Extract the (x, y) coordinate from the center of the cell holding the provided text.  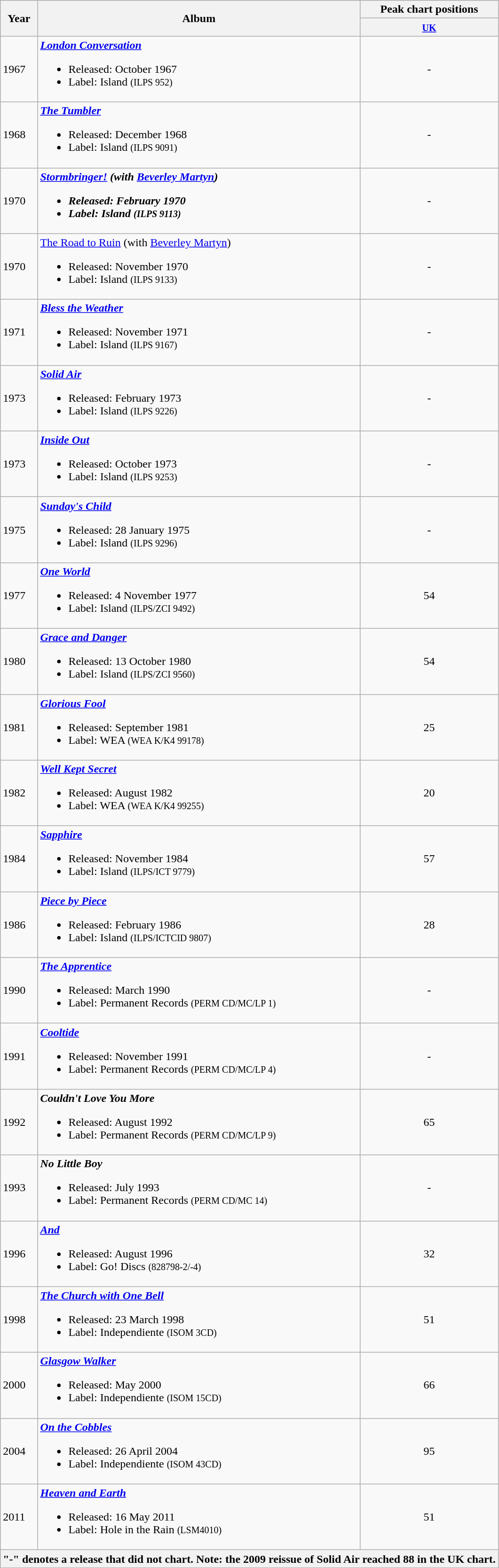
Glasgow WalkerReleased: May 2000Label: Independiente (ISOM 15CD) (199, 1385)
SapphireReleased: November 1984Label: Island (ILPS/ICT 9779) (199, 859)
1996 (19, 1254)
"-" denotes a release that did not chart. Note: the 2009 reissue of Solid Air reached 88 in the UK chart. (249, 1559)
1992 (19, 1122)
1991 (19, 1056)
Album (199, 18)
Couldn't Love You MoreReleased: August 1992Label: Permanent Records (PERM CD/MC/LP 9) (199, 1122)
1984 (19, 859)
Piece by PieceReleased: February 1986Label: Island (ILPS/ICTCID 9807) (199, 925)
1993 (19, 1188)
The Church with One BellReleased: 23 March 1998Label: Independiente (ISOM 3CD) (199, 1319)
2004 (19, 1451)
Inside OutReleased: October 1973Label: Island (ILPS 9253) (199, 464)
20 (429, 793)
London ConversationReleased: October 1967Label: Island (ILPS 952) (199, 69)
1990 (19, 991)
1980 (19, 661)
UK (429, 27)
Glorious FoolReleased: September 1981Label: WEA (WEA K/K4 99178) (199, 727)
25 (429, 727)
95 (429, 1451)
66 (429, 1385)
1967 (19, 69)
On the CobblesReleased: 26 April 2004Label: Independiente (ISOM 43CD) (199, 1451)
2000 (19, 1385)
Heaven and EarthReleased: 16 May 2011Label: Hole in the Rain (LSM4010) (199, 1517)
The Road to Ruin (with Beverley Martyn)Released: November 1970Label: Island (ILPS 9133) (199, 266)
Year (19, 18)
1998 (19, 1319)
57 (429, 859)
1975 (19, 530)
1981 (19, 727)
1977 (19, 595)
Peak chart positions (429, 9)
The TumblerReleased: December 1968Label: Island (ILPS 9091) (199, 135)
Sunday's ChildReleased: 28 January 1975Label: Island (ILPS 9296) (199, 530)
1982 (19, 793)
1971 (19, 332)
32 (429, 1254)
Solid AirReleased: February 1973Label: Island (ILPS 9226) (199, 398)
Bless the WeatherReleased: November 1971Label: Island (ILPS 9167) (199, 332)
2011 (19, 1517)
One WorldReleased: 4 November 1977Label: Island (ILPS/ZCI 9492) (199, 595)
Stormbringer! (with Beverley Martyn)Released: February 1970Label: Island (ILPS 9113) (199, 201)
1986 (19, 925)
AndReleased: August 1996Label: Go! Discs (828798-2/-4) (199, 1254)
Grace and DangerReleased: 13 October 1980Label: Island (ILPS/ZCI 9560) (199, 661)
Well Kept SecretReleased: August 1982Label: WEA (WEA K/K4 99255) (199, 793)
1968 (19, 135)
65 (429, 1122)
The ApprenticeReleased: March 1990Label: Permanent Records (PERM CD/MC/LP 1) (199, 991)
CooltideReleased: November 1991Label: Permanent Records (PERM CD/MC/LP 4) (199, 1056)
28 (429, 925)
No Little BoyReleased: July 1993Label: Permanent Records (PERM CD/MC 14) (199, 1188)
